Extract the [x, y] coordinate from the center of the cell holding the provided text.  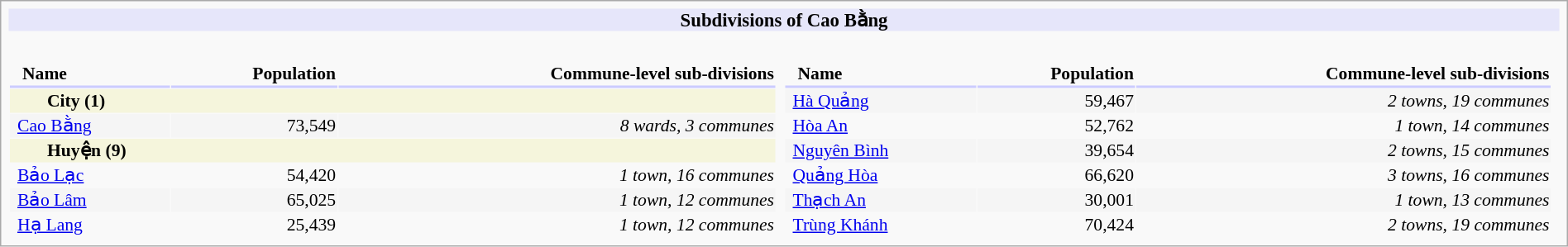
52,762 [1056, 126]
3 towns, 16 communes [1343, 175]
Subdivisions of Cao Bằng [784, 20]
2 towns, 15 communes [1343, 150]
73,549 [255, 126]
1 town, 16 communes [557, 175]
Huyện (9) [393, 150]
8 wards, 3 communes [557, 126]
1 town, 14 communes [1343, 126]
Nguyên Bình [882, 150]
City (1) [393, 101]
Hà Quảng [882, 101]
Hạ Lang [90, 225]
Thạch An [882, 200]
66,620 [1056, 175]
Hòa An [882, 126]
54,420 [255, 175]
Quảng Hòa [882, 175]
39,654 [1056, 150]
1 town, 13 communes [1343, 200]
70,424 [1056, 225]
Trùng Khánh [882, 225]
25,439 [255, 225]
65,025 [255, 200]
Bảo Lạc [90, 175]
Bảo Lâm [90, 200]
Cao Bằng [90, 126]
59,467 [1056, 101]
30,001 [1056, 200]
